Identify which cell holds the provided text, then report its (X, Y) central coordinate. 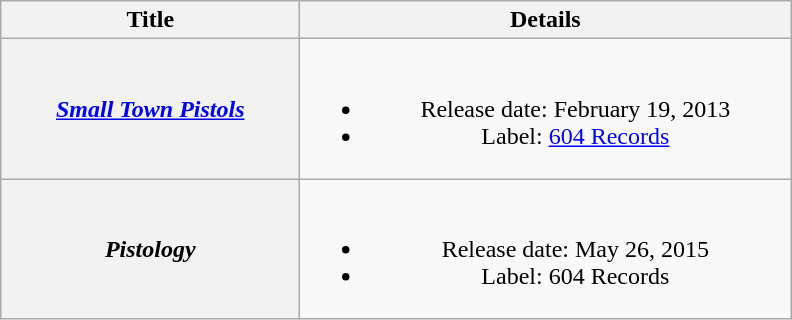
Release date: February 19, 2013Label: 604 Records (546, 109)
Details (546, 20)
Pistology (150, 249)
Small Town Pistols (150, 109)
Title (150, 20)
Release date: May 26, 2015Label: 604 Records (546, 249)
